For the text-containing cell, return its midpoint in [X, Y] coordinate format. 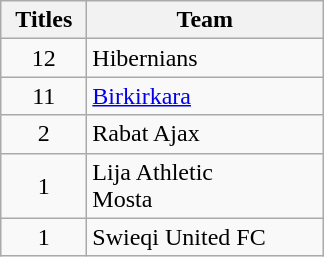
Rabat Ajax [205, 134]
2 [44, 134]
Team [205, 20]
11 [44, 96]
Hibernians [205, 58]
Titles [44, 20]
Swieqi United FC [205, 237]
Lija Athletic Mosta [205, 186]
12 [44, 58]
Birkirkara [205, 96]
